Determine the [X, Y] coordinate at the center of the cell enclosing the given text.  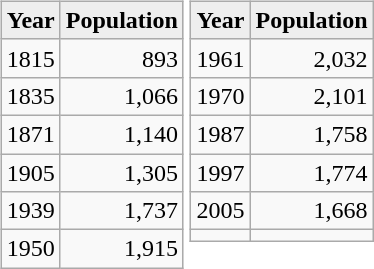
1,774 [312, 173]
1,668 [312, 211]
1939 [30, 211]
2005 [220, 211]
1987 [220, 134]
1,305 [122, 173]
1950 [30, 249]
1,140 [122, 134]
1961 [220, 58]
893 [122, 58]
1,915 [122, 249]
1,758 [312, 134]
1997 [220, 173]
1835 [30, 96]
2,101 [312, 96]
1,066 [122, 96]
1970 [220, 96]
1,737 [122, 211]
1871 [30, 134]
1905 [30, 173]
1815 [30, 58]
2,032 [312, 58]
